Return (X, Y) of the center of cell containing provided text 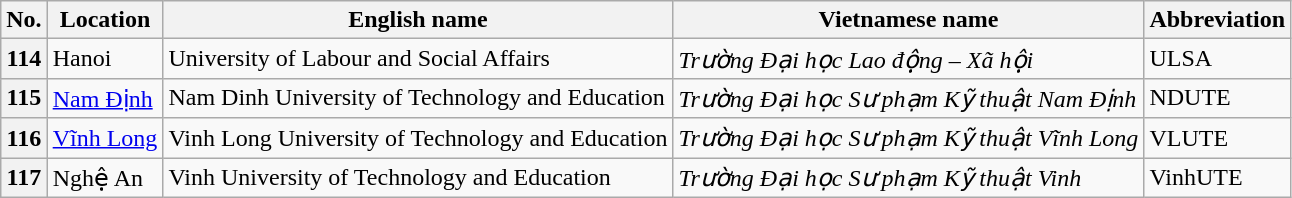
Nam Dinh University of Technology and Education (418, 98)
Vinh Long University of Technology and Education (418, 138)
University of Labour and Social Affairs (418, 59)
115 (24, 98)
Vinh University of Technology and Education (418, 178)
Trường Đại học Lao động – Xã hội (908, 59)
NDUTE (1218, 98)
Abbreviation (1218, 20)
No. (24, 20)
Trường Đại học Sư phạm Kỹ thuật Nam Định (908, 98)
Nam Định (105, 98)
116 (24, 138)
English name (418, 20)
Trường Đại học Sư phạm Kỹ thuật Vĩnh Long (908, 138)
114 (24, 59)
VLUTE (1218, 138)
ULSA (1218, 59)
Location (105, 20)
Nghệ An (105, 178)
Vietnamese name (908, 20)
Hanoi (105, 59)
Vĩnh Long (105, 138)
117 (24, 178)
VinhUTE (1218, 178)
Trường Đại học Sư phạm Kỹ thuật Vinh (908, 178)
